Identify which cell holds the provided text, then report its (x, y) central coordinate. 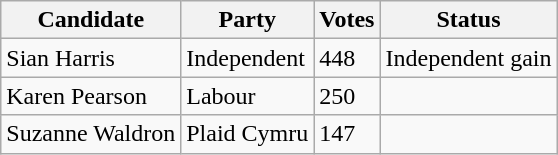
147 (347, 134)
Suzanne Waldron (91, 134)
Sian Harris (91, 58)
Votes (347, 20)
Karen Pearson (91, 96)
Independent gain (468, 58)
Party (248, 20)
Candidate (91, 20)
448 (347, 58)
Status (468, 20)
Plaid Cymru (248, 134)
Independent (248, 58)
Labour (248, 96)
250 (347, 96)
